Extract the [x, y] coordinate from the center of the cell holding the provided text.  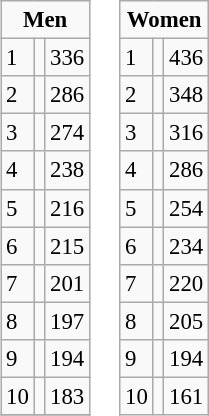
215 [68, 246]
161 [186, 396]
216 [68, 208]
Women [164, 20]
183 [68, 396]
205 [186, 321]
316 [186, 133]
336 [68, 58]
254 [186, 208]
274 [68, 133]
220 [186, 283]
Men [46, 20]
201 [68, 283]
238 [68, 170]
348 [186, 95]
197 [68, 321]
234 [186, 246]
436 [186, 58]
